Return the (x, y) coordinate for the center point of the cell that contains the specified text.  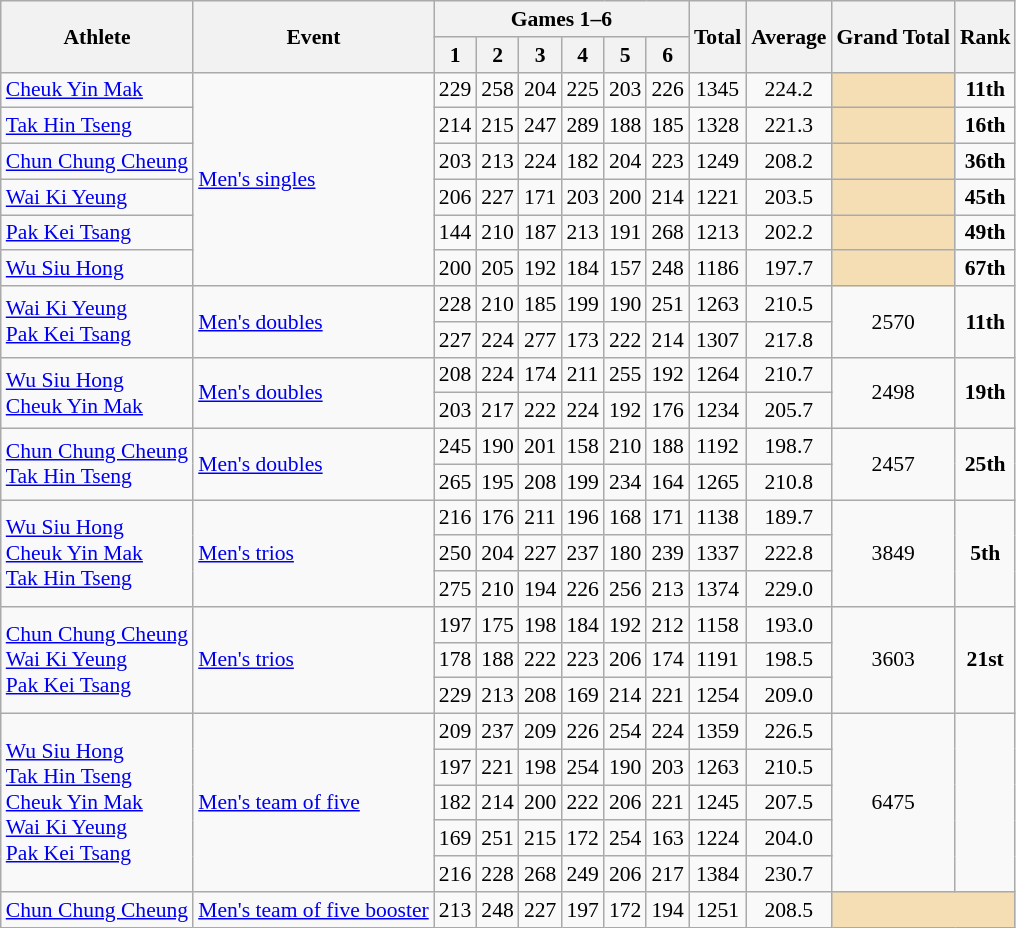
Total (718, 36)
277 (540, 340)
189.7 (788, 518)
2570 (892, 322)
21st (986, 660)
Men's team of five booster (314, 910)
205 (498, 269)
256 (626, 589)
Tak Hin Tseng (97, 126)
67th (986, 269)
168 (626, 518)
222.8 (788, 554)
175 (498, 625)
Chun Chung CheungTak Hin Tseng (97, 464)
1224 (718, 839)
Cheuk Yin Mak (97, 90)
6475 (892, 803)
198.7 (788, 447)
1213 (718, 233)
1191 (718, 660)
207.5 (788, 803)
6 (668, 55)
229.0 (788, 589)
180 (626, 554)
1249 (718, 162)
239 (668, 554)
Men's team of five (314, 803)
3849 (892, 554)
210.7 (788, 375)
204.0 (788, 839)
1138 (718, 518)
187 (540, 233)
1307 (718, 340)
Athlete (97, 36)
255 (626, 375)
1158 (718, 625)
230.7 (788, 874)
195 (498, 482)
224.2 (788, 90)
191 (626, 233)
201 (540, 447)
1234 (718, 411)
Chun Chung CheungWai Ki YeungPak Kei Tsang (97, 660)
5 (626, 55)
226.5 (788, 732)
198.5 (788, 660)
208.5 (788, 910)
157 (626, 269)
3 (540, 55)
1328 (718, 126)
1265 (718, 482)
5th (986, 554)
1384 (718, 874)
1 (456, 55)
209.0 (788, 696)
1192 (718, 447)
210.8 (788, 482)
Men's singles (314, 179)
45th (986, 197)
265 (456, 482)
197.7 (788, 269)
3603 (892, 660)
Wu Siu HongCheuk Yin Mak (97, 392)
234 (626, 482)
196 (582, 518)
19th (986, 392)
Wai Ki Yeung (97, 197)
221.3 (788, 126)
158 (582, 447)
289 (582, 126)
Wai Ki YeungPak Kei Tsang (97, 322)
1251 (718, 910)
1359 (718, 732)
1186 (718, 269)
Pak Kei Tsang (97, 233)
173 (582, 340)
1254 (718, 696)
163 (668, 839)
203.5 (788, 197)
178 (456, 660)
205.7 (788, 411)
212 (668, 625)
225 (582, 90)
245 (456, 447)
2498 (892, 392)
Rank (986, 36)
193.0 (788, 625)
16th (986, 126)
202.2 (788, 233)
Wu Siu Hong (97, 269)
Games 1–6 (562, 19)
Event (314, 36)
49th (986, 233)
Average (788, 36)
4 (582, 55)
2457 (892, 464)
1345 (718, 90)
250 (456, 554)
144 (456, 233)
1264 (718, 375)
247 (540, 126)
36th (986, 162)
Grand Total (892, 36)
1245 (718, 803)
249 (582, 874)
217.8 (788, 340)
208.2 (788, 162)
Wu Siu HongTak Hin TsengCheuk Yin MakWai Ki YeungPak Kei Tsang (97, 803)
Wu Siu HongCheuk Yin MakTak Hin Tseng (97, 554)
258 (498, 90)
25th (986, 464)
1221 (718, 197)
2 (498, 55)
1374 (718, 589)
1337 (718, 554)
164 (668, 482)
275 (456, 589)
